From the cell containing the given text, extract its center point as (X, Y) coordinate. 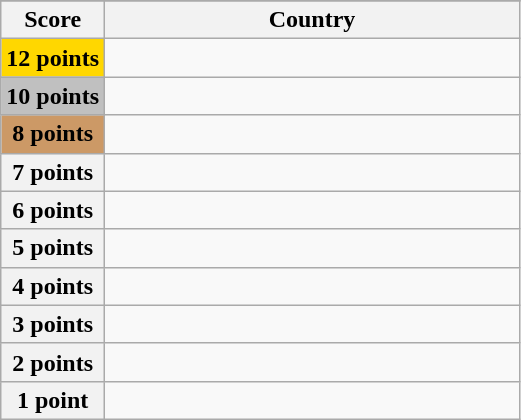
12 points (53, 58)
Country (312, 20)
2 points (53, 362)
8 points (53, 134)
1 point (53, 400)
6 points (53, 210)
7 points (53, 172)
10 points (53, 96)
3 points (53, 324)
Score (53, 20)
4 points (53, 286)
5 points (53, 248)
